Return the (x, y) coordinate for the center point of the cell that contains the specified text.  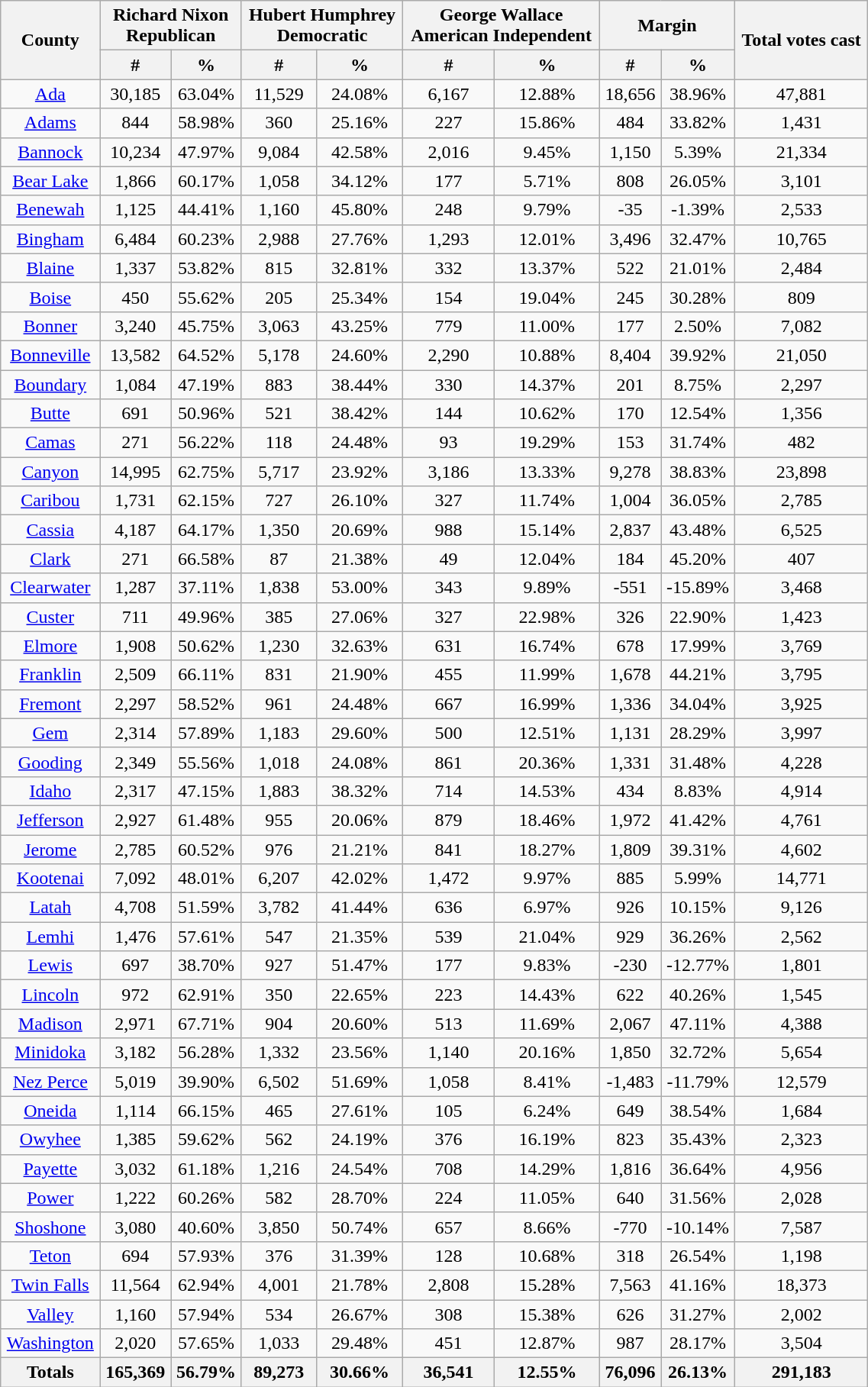
Boise (50, 297)
47,881 (801, 94)
Adams (50, 123)
3,182 (136, 1053)
582 (279, 1198)
4,761 (801, 820)
1,356 (801, 414)
15.28% (547, 1285)
1,198 (801, 1256)
Caribou (50, 501)
165,369 (136, 1372)
40.26% (698, 995)
6,484 (136, 239)
636 (449, 908)
714 (449, 791)
12.54% (698, 414)
36.64% (698, 1169)
201 (630, 384)
31.48% (698, 762)
93 (449, 443)
3,080 (136, 1227)
Bannock (50, 152)
691 (136, 414)
1,866 (136, 181)
29.60% (359, 733)
831 (279, 675)
Shoshone (50, 1227)
21.38% (359, 559)
697 (136, 966)
350 (279, 995)
Ada (50, 94)
31.27% (698, 1314)
60.26% (206, 1198)
Blaine (50, 268)
16.99% (547, 704)
1,131 (630, 733)
9,084 (279, 152)
Fremont (50, 704)
5,019 (136, 1082)
3,769 (801, 646)
11.74% (547, 501)
25.34% (359, 297)
3,782 (279, 908)
63.04% (206, 94)
9,126 (801, 908)
2,509 (136, 675)
14.29% (547, 1169)
332 (449, 268)
694 (136, 1256)
11,529 (279, 94)
4,708 (136, 908)
1,018 (279, 762)
38.96% (698, 94)
926 (630, 908)
815 (279, 268)
28.70% (359, 1198)
2.50% (698, 326)
Camas (50, 443)
22.65% (359, 995)
1,431 (801, 123)
1,125 (136, 210)
8.83% (698, 791)
56.22% (206, 443)
547 (279, 937)
Bear Lake (50, 181)
1,809 (630, 850)
2,927 (136, 820)
1,472 (449, 879)
Teton (50, 1256)
38.70% (206, 966)
626 (630, 1314)
30,185 (136, 94)
25.16% (359, 123)
128 (449, 1256)
451 (449, 1343)
17.99% (698, 646)
43.25% (359, 326)
6.97% (547, 908)
500 (449, 733)
3,063 (279, 326)
67.71% (206, 1024)
27.61% (359, 1111)
3,186 (449, 472)
58.52% (206, 704)
57.61% (206, 937)
24.60% (359, 355)
3,997 (801, 733)
1,684 (801, 1111)
326 (630, 617)
14.43% (547, 995)
Idaho (50, 791)
8,404 (630, 355)
657 (449, 1227)
Lincoln (50, 995)
15.38% (547, 1314)
27.06% (359, 617)
59.62% (206, 1140)
727 (279, 501)
14,771 (801, 879)
21.01% (698, 268)
12.87% (547, 1343)
24.54% (359, 1169)
205 (279, 297)
29.48% (359, 1343)
Power (50, 1198)
-1.39% (698, 210)
4,602 (801, 850)
11.00% (547, 326)
44.21% (698, 675)
32.47% (698, 239)
649 (630, 1111)
60.17% (206, 181)
2,837 (630, 530)
1,332 (279, 1053)
Oneida (50, 1111)
14.53% (547, 791)
Kootenai (50, 879)
1,140 (449, 1053)
53.82% (206, 268)
36.05% (698, 501)
2,016 (449, 152)
2,002 (801, 1314)
42.58% (359, 152)
30.28% (698, 297)
Bingham (50, 239)
45.20% (698, 559)
Canyon (50, 472)
41.42% (698, 820)
20.60% (359, 1024)
105 (449, 1111)
-551 (630, 588)
1,230 (279, 646)
318 (630, 1256)
5.99% (698, 879)
21.78% (359, 1285)
66.58% (206, 559)
19.29% (547, 443)
Washington (50, 1343)
-11.79% (698, 1082)
1,385 (136, 1140)
2,067 (630, 1024)
522 (630, 268)
60.23% (206, 239)
Twin Falls (50, 1285)
10.68% (547, 1256)
5,654 (801, 1053)
38.42% (359, 414)
245 (630, 297)
10.62% (547, 414)
Lemhi (50, 937)
170 (630, 414)
2,028 (801, 1198)
62.91% (206, 995)
10.15% (698, 908)
Bonneville (50, 355)
861 (449, 762)
1,908 (136, 646)
35.43% (698, 1140)
3,496 (630, 239)
13,582 (136, 355)
50.62% (206, 646)
2,290 (449, 355)
22.90% (698, 617)
20.69% (359, 530)
34.04% (698, 704)
3,850 (279, 1227)
8.75% (698, 384)
39.90% (206, 1082)
2,020 (136, 1343)
Hubert HumphreyDemocratic (322, 26)
56.79% (206, 1372)
9.79% (547, 210)
Cassia (50, 530)
1,731 (136, 501)
Clark (50, 559)
47.11% (698, 1024)
57.94% (206, 1314)
10,765 (801, 239)
31.56% (698, 1198)
1,545 (801, 995)
1,423 (801, 617)
12.04% (547, 559)
1,476 (136, 937)
3,795 (801, 675)
21.35% (359, 937)
56.28% (206, 1053)
57.65% (206, 1343)
42.02% (359, 879)
3,032 (136, 1169)
48.01% (206, 879)
32.63% (359, 646)
1,222 (136, 1198)
2,323 (801, 1140)
10.88% (547, 355)
Boundary (50, 384)
36,541 (449, 1372)
3,925 (801, 704)
-12.77% (698, 966)
2,988 (279, 239)
1,331 (630, 762)
23.92% (359, 472)
1,336 (630, 704)
224 (449, 1198)
50.74% (359, 1227)
39.92% (698, 355)
330 (449, 384)
28.17% (698, 1343)
227 (449, 123)
248 (449, 210)
1,150 (630, 152)
76,096 (630, 1372)
904 (279, 1024)
809 (801, 297)
7,563 (630, 1285)
434 (630, 791)
Madison (50, 1024)
57.93% (206, 1256)
1,678 (630, 675)
18,656 (630, 94)
7,092 (136, 879)
6,207 (279, 879)
4,187 (136, 530)
Totals (50, 1372)
5.39% (698, 152)
15.14% (547, 530)
51.59% (206, 908)
976 (279, 850)
Nez Perce (50, 1082)
2,484 (801, 268)
19.04% (547, 297)
26.13% (698, 1372)
7,587 (801, 1227)
961 (279, 704)
6,167 (449, 94)
144 (449, 414)
Gooding (50, 762)
21,334 (801, 152)
1,183 (279, 733)
1,004 (630, 501)
972 (136, 995)
482 (801, 443)
43.48% (698, 530)
667 (449, 704)
49 (449, 559)
13.33% (547, 472)
Benewah (50, 210)
Gem (50, 733)
12.88% (547, 94)
21.04% (547, 937)
18.46% (547, 820)
9.97% (547, 879)
41.44% (359, 908)
521 (279, 414)
87 (279, 559)
31.39% (359, 1256)
9.89% (547, 588)
6,502 (279, 1082)
62.15% (206, 501)
Margin (667, 26)
8.66% (547, 1227)
Franklin (50, 675)
385 (279, 617)
14.37% (547, 384)
779 (449, 326)
1,216 (279, 1169)
64.52% (206, 355)
-770 (630, 1227)
678 (630, 646)
55.56% (206, 762)
36.26% (698, 937)
47.15% (206, 791)
23.56% (359, 1053)
1,033 (279, 1343)
George WallaceAmerican Independent (502, 26)
3,468 (801, 588)
16.74% (547, 646)
10,234 (136, 152)
3,240 (136, 326)
1,801 (801, 966)
1,883 (279, 791)
89,273 (279, 1372)
55.62% (206, 297)
223 (449, 995)
18.27% (547, 850)
407 (801, 559)
3,504 (801, 1343)
60.52% (206, 850)
31.74% (698, 443)
184 (630, 559)
118 (279, 443)
823 (630, 1140)
11.05% (547, 1198)
33.82% (698, 123)
51.47% (359, 966)
13.37% (547, 268)
879 (449, 820)
4,914 (801, 791)
Richard NixonRepublican (171, 26)
Elmore (50, 646)
66.15% (206, 1111)
37.11% (206, 588)
343 (449, 588)
22.98% (547, 617)
11,564 (136, 1285)
1,850 (630, 1053)
21.90% (359, 675)
14,995 (136, 472)
9,278 (630, 472)
Payette (50, 1169)
57.89% (206, 733)
26.10% (359, 501)
1,838 (279, 588)
-230 (630, 966)
Bonner (50, 326)
4,956 (801, 1169)
631 (449, 646)
885 (630, 879)
38.32% (359, 791)
20.06% (359, 820)
47.97% (206, 152)
53.00% (359, 588)
9.45% (547, 152)
15.86% (547, 123)
2,533 (801, 210)
6,525 (801, 530)
708 (449, 1169)
4,001 (279, 1285)
45.75% (206, 326)
12.01% (547, 239)
41.16% (698, 1285)
2,562 (801, 937)
6.24% (547, 1111)
Latah (50, 908)
Jefferson (50, 820)
21.21% (359, 850)
539 (449, 937)
153 (630, 443)
64.17% (206, 530)
Clearwater (50, 588)
2,808 (449, 1285)
2,314 (136, 733)
562 (279, 1140)
50.96% (206, 414)
4,228 (801, 762)
-1,483 (630, 1082)
484 (630, 123)
1,084 (136, 384)
26.67% (359, 1314)
-35 (630, 210)
32.72% (698, 1053)
58.98% (206, 123)
1,350 (279, 530)
12.55% (547, 1372)
12.51% (547, 733)
841 (449, 850)
Valley (50, 1314)
5,178 (279, 355)
40.60% (206, 1227)
450 (136, 297)
4,388 (801, 1024)
1,114 (136, 1111)
2,971 (136, 1024)
622 (630, 995)
16.19% (547, 1140)
39.31% (698, 850)
640 (630, 1198)
929 (630, 937)
711 (136, 617)
1,816 (630, 1169)
47.19% (206, 384)
513 (449, 1024)
154 (449, 297)
1,287 (136, 588)
Butte (50, 414)
Jerome (50, 850)
66.11% (206, 675)
12,579 (801, 1082)
1,972 (630, 820)
308 (449, 1314)
2,349 (136, 762)
44.41% (206, 210)
26.54% (698, 1256)
8.41% (547, 1082)
-10.14% (698, 1227)
465 (279, 1111)
988 (449, 530)
11.69% (547, 1024)
Minidoka (50, 1053)
61.48% (206, 820)
955 (279, 820)
45.80% (359, 210)
23,898 (801, 472)
24.19% (359, 1140)
Total votes cast (801, 40)
808 (630, 181)
1,293 (449, 239)
455 (449, 675)
5.71% (547, 181)
27.76% (359, 239)
3,101 (801, 181)
38.44% (359, 384)
38.83% (698, 472)
-15.89% (698, 588)
844 (136, 123)
360 (279, 123)
20.36% (547, 762)
Owyhee (50, 1140)
987 (630, 1343)
7,082 (801, 326)
28.29% (698, 733)
County (50, 40)
26.05% (698, 181)
883 (279, 384)
291,183 (801, 1372)
2,317 (136, 791)
20.16% (547, 1053)
9.83% (547, 966)
38.54% (698, 1111)
21,050 (801, 355)
Lewis (50, 966)
Custer (50, 617)
1,337 (136, 268)
30.66% (359, 1372)
62.75% (206, 472)
18,373 (801, 1285)
927 (279, 966)
34.12% (359, 181)
61.18% (206, 1169)
49.96% (206, 617)
32.81% (359, 268)
5,717 (279, 472)
11.99% (547, 675)
534 (279, 1314)
51.69% (359, 1082)
62.94% (206, 1285)
